Output the (x, y) coordinate of the center of the cell containing the given text.  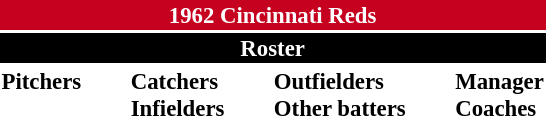
Roster (272, 48)
1962 Cincinnati Reds (272, 15)
